Identify which cell holds the provided text, then report its [X, Y] central coordinate. 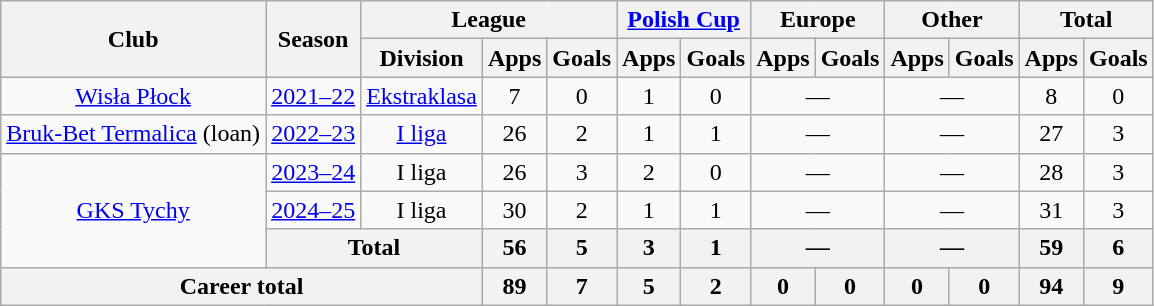
League [489, 20]
31 [1051, 210]
Division [422, 58]
Ekstraklasa [422, 96]
89 [514, 286]
Season [314, 39]
27 [1051, 134]
56 [514, 248]
Europe [818, 20]
GKS Tychy [134, 210]
Club [134, 39]
Wisła Płock [134, 96]
Other [952, 20]
2024–25 [314, 210]
2022–23 [314, 134]
6 [1118, 248]
9 [1118, 286]
8 [1051, 96]
Polish Cup [684, 20]
Career total [242, 286]
59 [1051, 248]
30 [514, 210]
94 [1051, 286]
2021–22 [314, 96]
Bruk-Bet Termalica (loan) [134, 134]
28 [1051, 172]
2023–24 [314, 172]
